Pinpoint the cell where the given text exists, returning its [X, Y] midpoint coordinate. 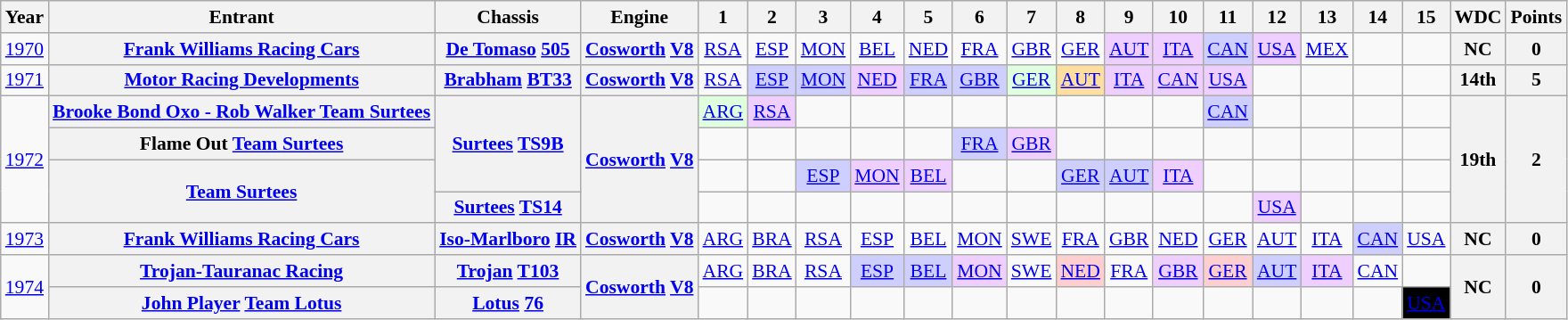
1970 [25, 49]
John Player Team Lotus [241, 303]
Brooke Bond Oxo - Rob Walker Team Surtees [241, 112]
4 [877, 17]
Trojan-Tauranac Racing [241, 271]
3 [823, 17]
12 [1277, 17]
1973 [25, 240]
15 [1425, 17]
Lotus 76 [508, 303]
7 [1032, 17]
Chassis [508, 17]
1971 [25, 80]
Surtees TS9B [508, 144]
10 [1178, 17]
Year [25, 17]
11 [1228, 17]
1974 [25, 287]
6 [980, 17]
14 [1377, 17]
8 [1080, 17]
Trojan T103 [508, 271]
Points [1536, 17]
MEX [1327, 49]
WDC [1479, 17]
Flame Out Team Surtees [241, 144]
13 [1327, 17]
Iso-Marlboro IR [508, 240]
Entrant [241, 17]
Team Surtees [241, 191]
1972 [25, 160]
1 [723, 17]
14th [1479, 80]
Brabham BT33 [508, 80]
Motor Racing Developments [241, 80]
Surtees TS14 [508, 208]
Engine [640, 17]
De Tomaso 505 [508, 49]
19th [1479, 160]
9 [1130, 17]
